Extract the [X, Y] coordinate from the center of the cell holding the provided text.  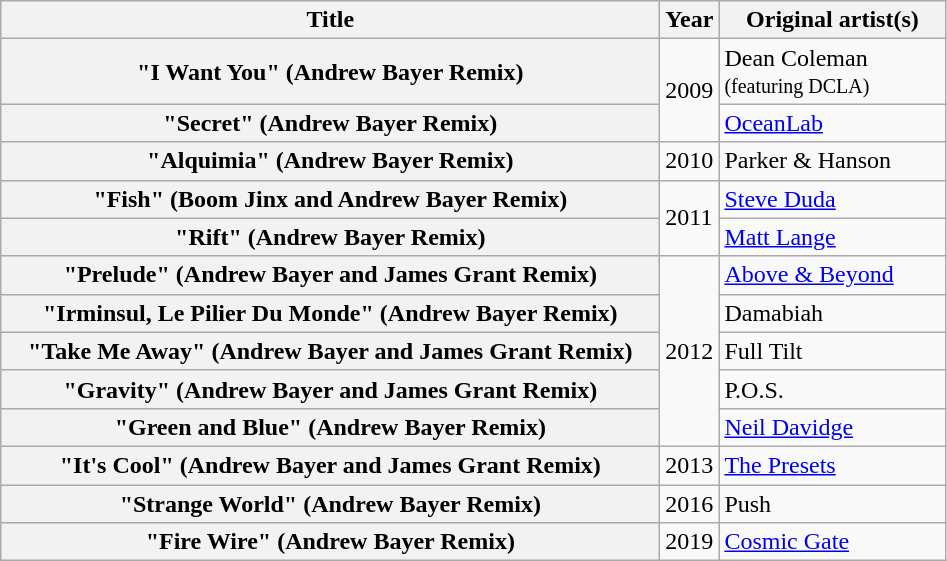
OceanLab [832, 123]
"Irminsul, Le Pilier Du Monde" (Andrew Bayer Remix) [330, 313]
2011 [690, 218]
2013 [690, 465]
2009 [690, 90]
2019 [690, 542]
"I Want You" (Andrew Bayer Remix) [330, 72]
"It's Cool" (Andrew Bayer and James Grant Remix) [330, 465]
Damabiah [832, 313]
"Strange World" (Andrew Bayer Remix) [330, 503]
Above & Beyond [832, 275]
2012 [690, 351]
Push [832, 503]
2016 [690, 503]
Full Tilt [832, 351]
2010 [690, 161]
Year [690, 20]
"Prelude" (Andrew Bayer and James Grant Remix) [330, 275]
"Green and Blue" (Andrew Bayer Remix) [330, 427]
Cosmic Gate [832, 542]
"Secret" (Andrew Bayer Remix) [330, 123]
Steve Duda [832, 199]
"Gravity" (Andrew Bayer and James Grant Remix) [330, 389]
Original artist(s) [832, 20]
"Fire Wire" (Andrew Bayer Remix) [330, 542]
Parker & Hanson [832, 161]
"Alquimia" (Andrew Bayer Remix) [330, 161]
"Take Me Away" (Andrew Bayer and James Grant Remix) [330, 351]
"Fish" (Boom Jinx and Andrew Bayer Remix) [330, 199]
Matt Lange [832, 237]
"Rift" (Andrew Bayer Remix) [330, 237]
The Presets [832, 465]
Neil Davidge [832, 427]
P.O.S. [832, 389]
Dean Coleman (featuring DCLA) [832, 72]
Title [330, 20]
